Return the (X, Y) coordinate for the center point of the cell that contains the specified text.  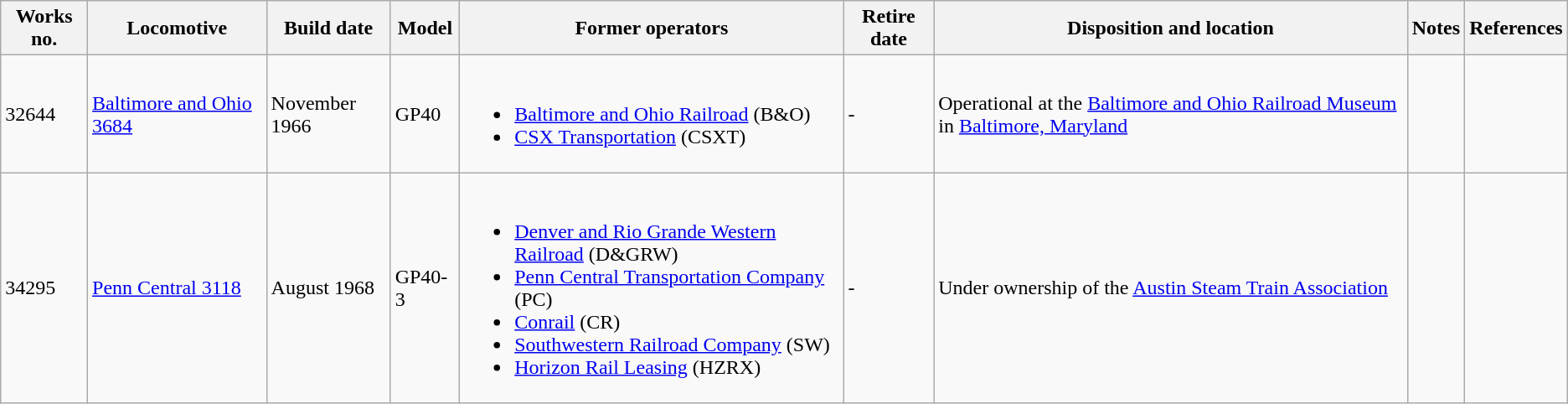
Notes (1436, 28)
References (1516, 28)
GP40 (426, 114)
GP40-3 (426, 288)
Former operators (652, 28)
Penn Central 3118 (178, 288)
Baltimore and Ohio 3684 (178, 114)
34295 (44, 288)
Locomotive (178, 28)
Under ownership of the Austin Steam Train Association (1171, 288)
Retire date (889, 28)
Model (426, 28)
Works no. (44, 28)
32644 (44, 114)
Operational at the Baltimore and Ohio Railroad Museum in Baltimore, Maryland (1171, 114)
Build date (328, 28)
Disposition and location (1171, 28)
November 1966 (328, 114)
August 1968 (328, 288)
Baltimore and Ohio Railroad (B&O)CSX Transportation (CSXT) (652, 114)
